Return (X, Y) of the center of cell containing provided text 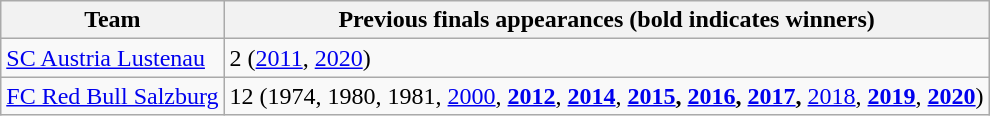
12 (1974, 1980, 1981, 2000, 2012, 2014, 2015, 2016, 2017, 2018, 2019, 2020) (606, 96)
SC Austria Lustenau (112, 58)
Previous finals appearances (bold indicates winners) (606, 20)
2 (2011, 2020) (606, 58)
FC Red Bull Salzburg (112, 96)
Team (112, 20)
